Return [X, Y] of the center of cell containing provided text 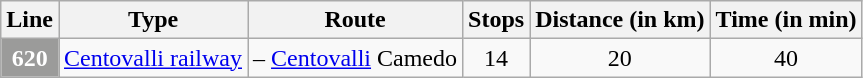
620 [30, 58]
Route [356, 20]
20 [620, 58]
Type [152, 20]
Distance (in km) [620, 20]
– Centovalli Camedo [356, 58]
40 [786, 58]
14 [496, 58]
Stops [496, 20]
Time (in min) [786, 20]
Centovalli railway [152, 58]
Line [30, 20]
